Output the [X, Y] coordinate of the center of the cell containing the given text.  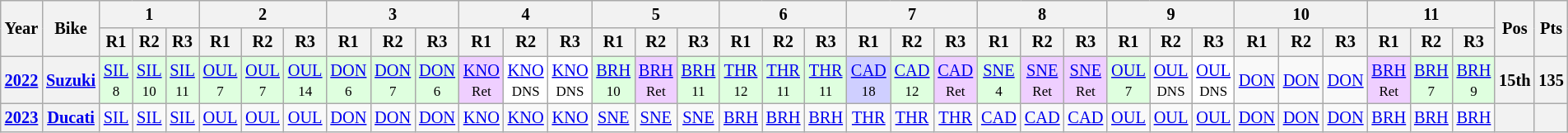
10 [1301, 14]
BRH11 [699, 80]
2 [263, 14]
BRH10 [613, 80]
1 [150, 14]
Pos [1514, 28]
15th [1514, 80]
2022 [21, 80]
SIL11 [182, 80]
7 [912, 14]
Pts [1551, 28]
SIL10 [149, 80]
3 [393, 14]
BRH7 [1431, 80]
DON7 [393, 80]
4 [526, 14]
Bike [71, 28]
5 [655, 14]
9 [1170, 14]
135 [1551, 80]
BRH9 [1474, 80]
11 [1431, 14]
6 [784, 14]
SIL8 [116, 80]
Ducati [71, 117]
2023 [21, 117]
8 [1042, 14]
SNE4 [999, 80]
OUL14 [305, 80]
CAD18 [869, 80]
KNORet [482, 80]
CAD12 [912, 80]
CADRet [955, 80]
Suzuki [71, 80]
THR12 [741, 80]
Year [21, 28]
